Find where the given text appears and provide that cell's center as [X, Y] coordinate. 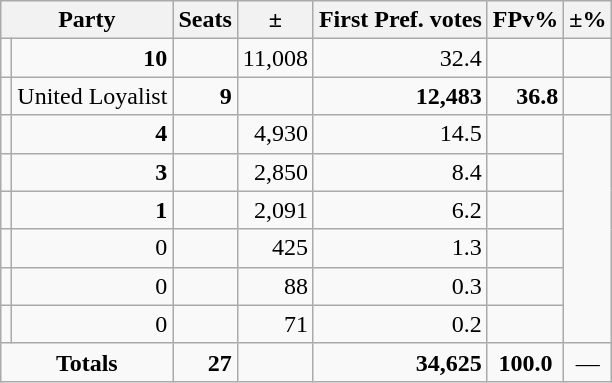
Seats [205, 20]
88 [275, 286]
Party [87, 20]
9 [205, 96]
3 [92, 172]
0.3 [400, 286]
12,483 [400, 96]
First Pref. votes [400, 20]
4,930 [275, 134]
±% [588, 20]
10 [92, 58]
FPv% [525, 20]
— [588, 362]
34,625 [400, 362]
8.4 [400, 172]
71 [275, 324]
100.0 [525, 362]
6.2 [400, 210]
2,850 [275, 172]
32.4 [400, 58]
1.3 [400, 248]
14.5 [400, 134]
2,091 [275, 210]
Totals [87, 362]
4 [92, 134]
425 [275, 248]
± [275, 20]
1 [92, 210]
36.8 [525, 96]
United Loyalist [92, 96]
11,008 [275, 58]
0.2 [400, 324]
27 [205, 362]
